Return (x, y) of the center of cell containing provided text 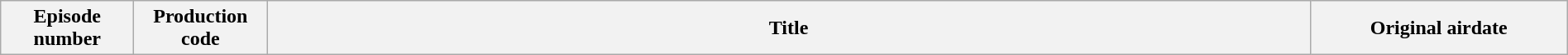
Title (789, 28)
Episode number (68, 28)
Production code (200, 28)
Original airdate (1439, 28)
